Determine the [x, y] coordinate at the center of the cell enclosing the given text.  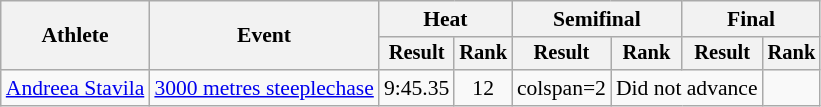
Semifinal [597, 19]
Did not advance [687, 88]
Heat [446, 19]
Final [751, 19]
9:45.35 [416, 88]
Athlete [76, 36]
Andreea Stavila [76, 88]
colspan=2 [562, 88]
12 [483, 88]
3000 metres steeplechase [264, 88]
Event [264, 36]
